Return the (x, y) coordinate for the center point of the cell that contains the specified text.  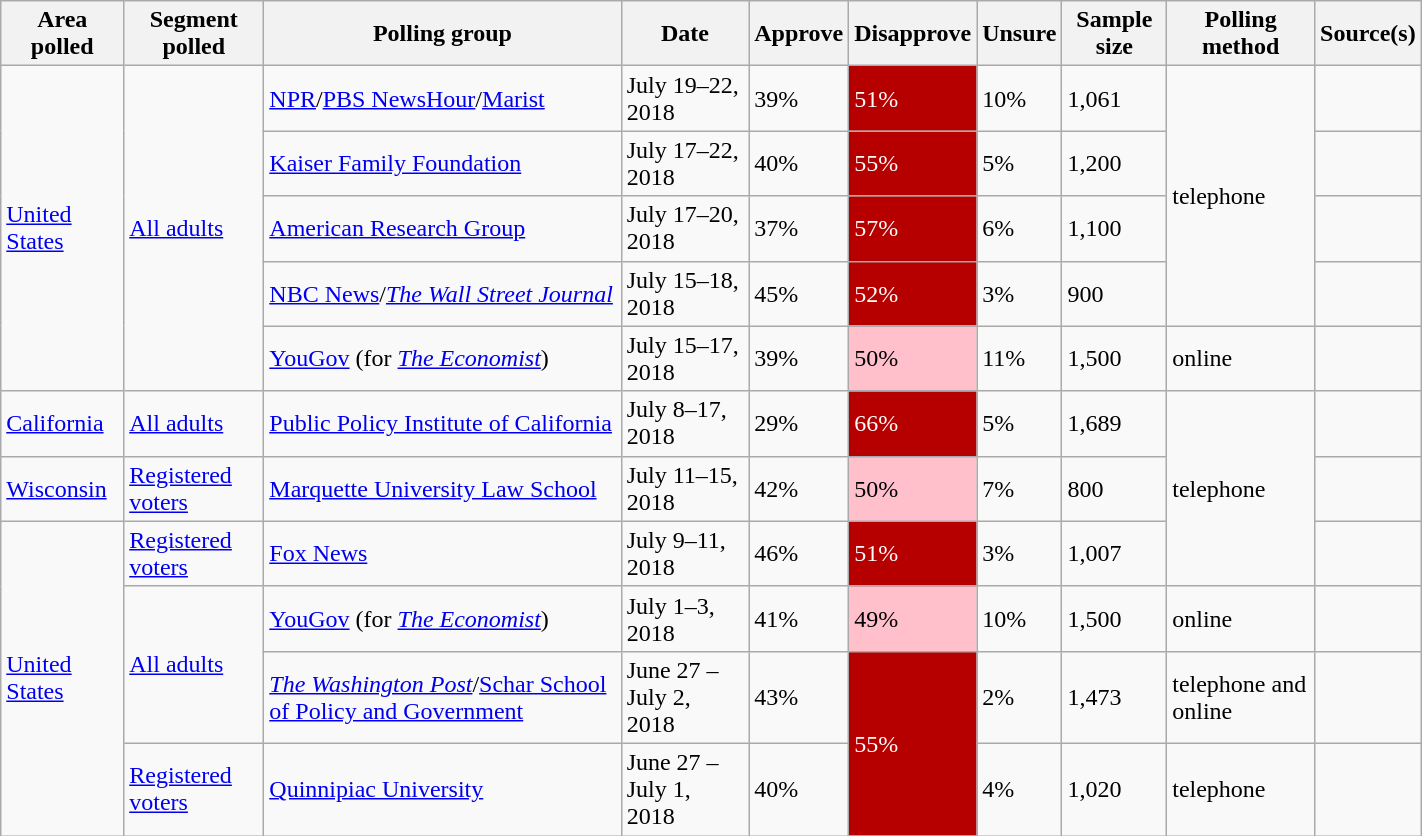
Quinnipiac University (442, 789)
66% (913, 424)
52% (913, 294)
1,007 (1114, 554)
June 27 – July 2, 2018 (685, 697)
Unsure (1020, 34)
Disapprove (913, 34)
37% (799, 228)
July 11–15, 2018 (685, 488)
1,100 (1114, 228)
July 17–20, 2018 (685, 228)
2% (1020, 697)
July 15–18, 2018 (685, 294)
Date (685, 34)
Source(s) (1368, 34)
July 8–17, 2018 (685, 424)
Segment polled (194, 34)
1,689 (1114, 424)
Kaiser Family Foundation (442, 164)
43% (799, 697)
NPR/PBS NewsHour/Marist (442, 98)
July 19–22, 2018 (685, 98)
45% (799, 294)
Public Policy Institute of California (442, 424)
July 9–11, 2018 (685, 554)
57% (913, 228)
July 1–3, 2018 (685, 618)
July 17–22, 2018 (685, 164)
The Washington Post/Schar School of Policy and Government (442, 697)
July 15–17, 2018 (685, 358)
1,020 (1114, 789)
Fox News (442, 554)
6% (1020, 228)
Approve (799, 34)
1,061 (1114, 98)
Polling group (442, 34)
Wisconsin (62, 488)
800 (1114, 488)
49% (913, 618)
Polling method (1241, 34)
29% (799, 424)
American Research Group (442, 228)
900 (1114, 294)
telephone and online (1241, 697)
Marquette University Law School (442, 488)
Sample size (1114, 34)
June 27 – July 1, 2018 (685, 789)
1,473 (1114, 697)
11% (1020, 358)
California (62, 424)
1,200 (1114, 164)
7% (1020, 488)
41% (799, 618)
Area polled (62, 34)
46% (799, 554)
42% (799, 488)
NBC News/The Wall Street Journal (442, 294)
4% (1020, 789)
